Extract the (X, Y) coordinate from the center of the cell holding the provided text.  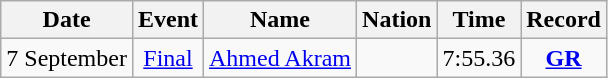
GR (564, 58)
Name (280, 20)
Ahmed Akram (280, 58)
Final (168, 58)
7 September (67, 58)
Record (564, 20)
Event (168, 20)
Time (479, 20)
7:55.36 (479, 58)
Date (67, 20)
Nation (397, 20)
